Provide the (X, Y) coordinate of the cell's center where the given text is located.  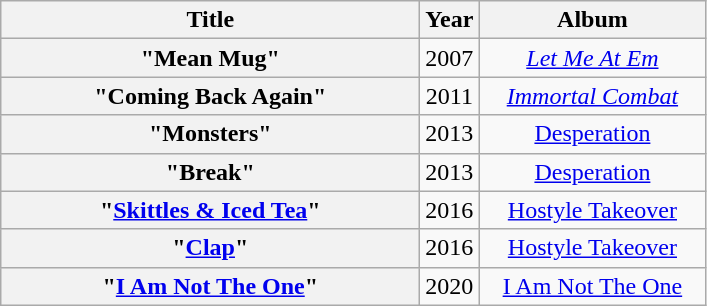
2011 (450, 96)
"Clap" (210, 248)
"Coming Back Again" (210, 96)
"Skittles & Iced Tea" (210, 210)
Let Me At Em (592, 58)
Immortal Combat (592, 96)
2020 (450, 286)
"Monsters" (210, 134)
"I Am Not The One" (210, 286)
"Mean Mug" (210, 58)
Title (210, 20)
Album (592, 20)
Year (450, 20)
"Break" (210, 172)
2007 (450, 58)
I Am Not The One (592, 286)
